Detect which cell encompasses the target text, then output its (x, y) center coordinate. 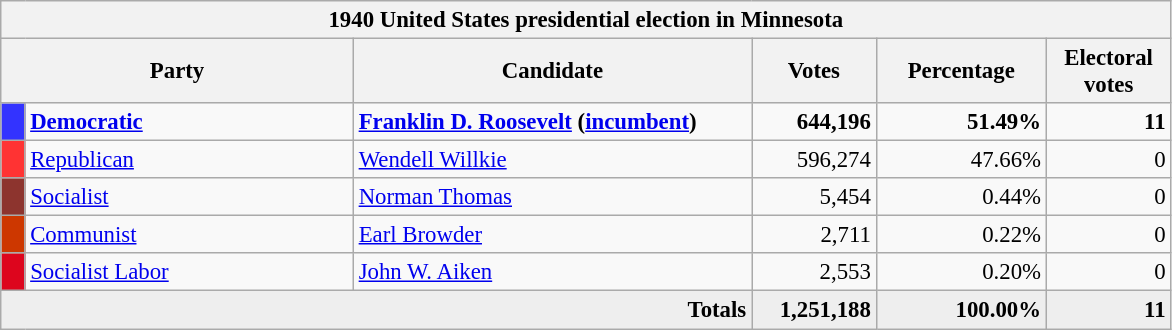
Party (178, 72)
644,196 (814, 122)
5,454 (814, 197)
1,251,188 (814, 310)
Candidate (552, 72)
Socialist Labor (189, 273)
Socialist (189, 197)
Norman Thomas (552, 197)
596,274 (814, 160)
Percentage (961, 72)
Franklin D. Roosevelt (incumbent) (552, 122)
0.44% (961, 197)
Republican (189, 160)
Votes (814, 72)
John W. Aiken (552, 273)
0.20% (961, 273)
100.00% (961, 310)
Totals (376, 310)
Wendell Willkie (552, 160)
2,553 (814, 273)
Communist (189, 235)
Electoral votes (1108, 72)
0.22% (961, 235)
47.66% (961, 160)
1940 United States presidential election in Minnesota (586, 20)
2,711 (814, 235)
51.49% (961, 122)
Earl Browder (552, 235)
Democratic (189, 122)
